Return (X, Y) of the center of cell containing provided text 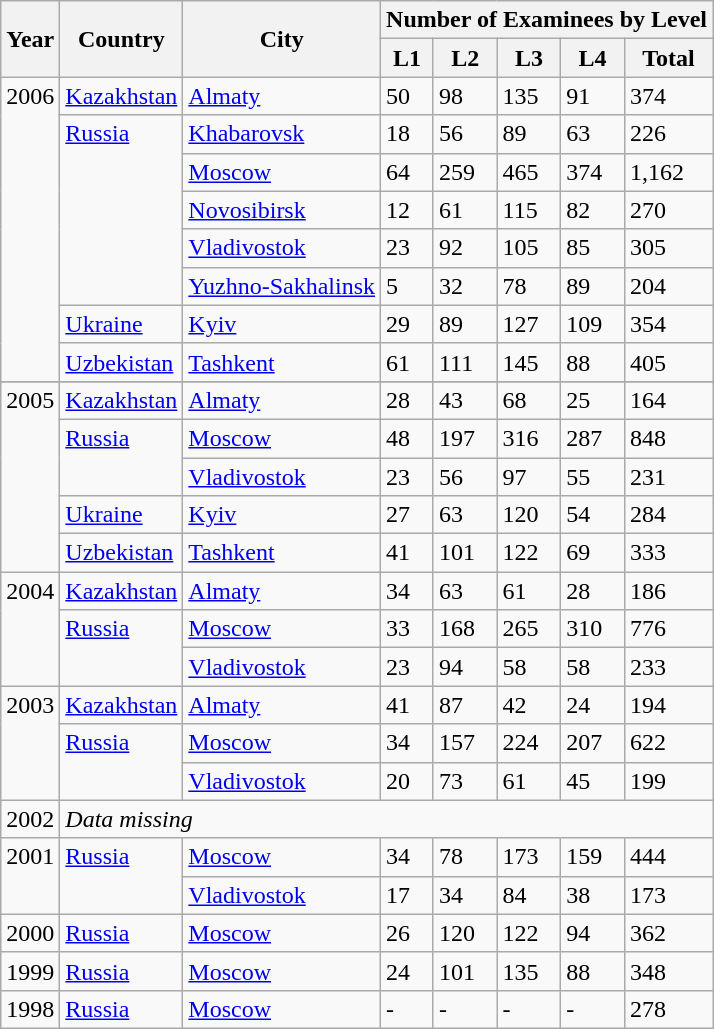
85 (593, 248)
1998 (30, 1009)
197 (465, 438)
194 (668, 705)
157 (465, 743)
Total (668, 58)
159 (593, 857)
97 (529, 477)
Year (30, 39)
1,162 (668, 172)
82 (593, 210)
259 (465, 172)
42 (529, 705)
224 (529, 743)
33 (408, 629)
204 (668, 286)
L2 (465, 58)
115 (529, 210)
270 (668, 210)
73 (465, 781)
316 (529, 438)
17 (408, 895)
105 (529, 248)
354 (668, 324)
226 (668, 134)
12 (408, 210)
186 (668, 591)
50 (408, 96)
45 (593, 781)
305 (668, 248)
405 (668, 362)
287 (593, 438)
2000 (30, 933)
2005 (30, 476)
18 (408, 134)
L1 (408, 58)
848 (668, 438)
38 (593, 895)
284 (668, 515)
54 (593, 515)
27 (408, 515)
233 (668, 667)
City (282, 39)
55 (593, 477)
333 (668, 553)
L4 (593, 58)
207 (593, 743)
199 (668, 781)
26 (408, 933)
98 (465, 96)
2004 (30, 629)
Yuzhno-Sakhalinsk (282, 286)
127 (529, 324)
68 (529, 400)
91 (593, 96)
29 (408, 324)
278 (668, 1009)
362 (668, 933)
20 (408, 781)
164 (668, 400)
Data missing (386, 819)
2003 (30, 743)
265 (529, 629)
2001 (30, 876)
231 (668, 477)
69 (593, 553)
25 (593, 400)
2006 (30, 229)
Country (122, 39)
111 (465, 362)
622 (668, 743)
465 (529, 172)
92 (465, 248)
776 (668, 629)
168 (465, 629)
310 (593, 629)
Number of Examinees by Level (547, 20)
43 (465, 400)
L3 (529, 58)
1999 (30, 971)
Novosibirsk (282, 210)
145 (529, 362)
444 (668, 857)
348 (668, 971)
109 (593, 324)
48 (408, 438)
Khabarovsk (282, 134)
87 (465, 705)
84 (529, 895)
2002 (30, 819)
32 (465, 286)
64 (408, 172)
5 (408, 286)
